Detect which cell encompasses the target text, then output its [X, Y] center coordinate. 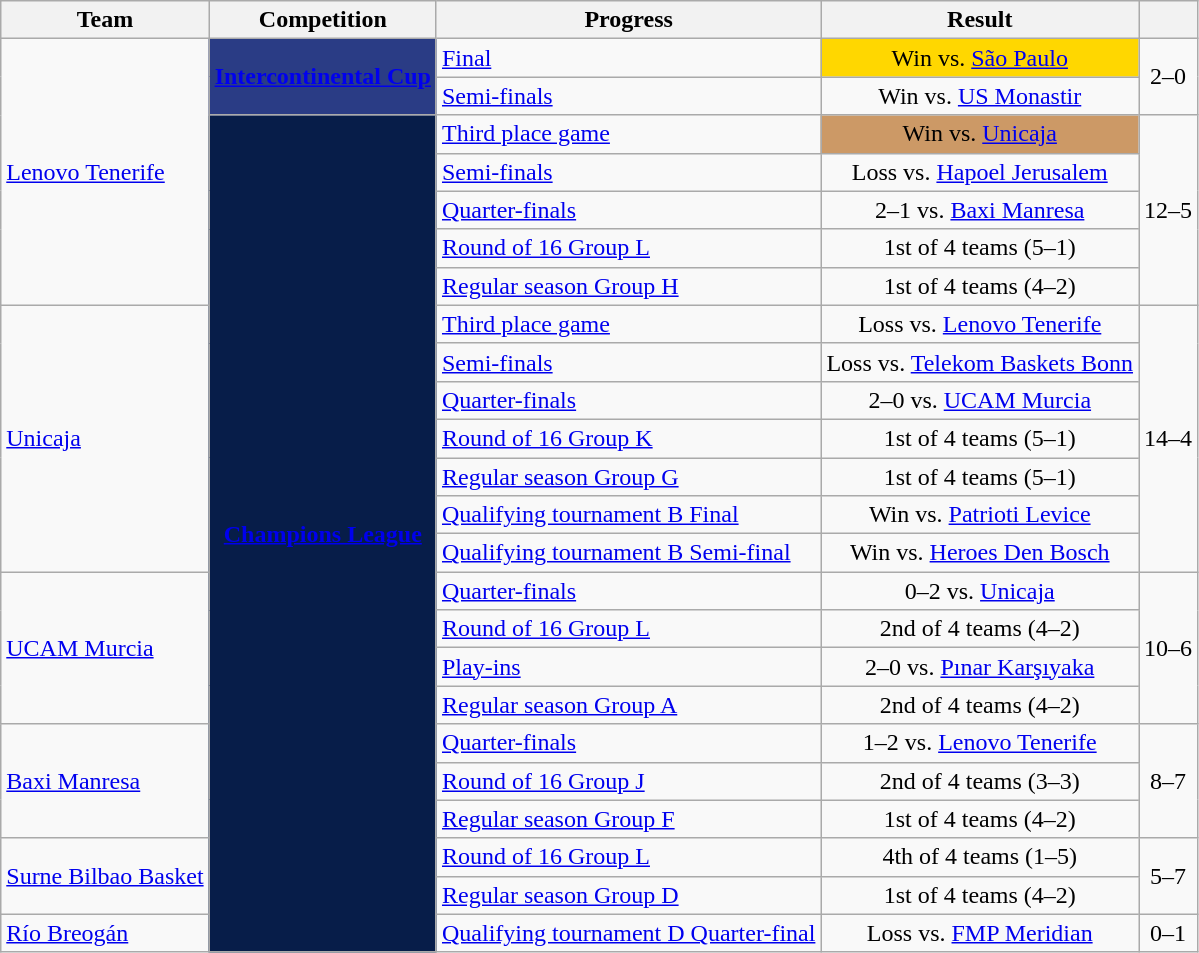
Win vs. US Monastir [980, 96]
Río Breogán [105, 933]
Loss vs. FMP Meridian [980, 933]
Team [105, 20]
Intercontinental Cup [322, 77]
Round of 16 Group K [628, 438]
Qualifying tournament B Final [628, 515]
Regular season Group G [628, 477]
Loss vs. Telekom Baskets Bonn [980, 362]
10–6 [1168, 648]
4th of 4 teams (1–5) [980, 857]
0–2 vs. Unicaja [980, 591]
Champions League [322, 534]
2–1 vs. Baxi Manresa [980, 210]
Loss vs. Lenovo Tenerife [980, 324]
Progress [628, 20]
8–7 [1168, 781]
Regular season Group F [628, 819]
12–5 [1168, 210]
Play-ins [628, 667]
5–7 [1168, 876]
Regular season Group D [628, 895]
Win vs. São Paulo [980, 58]
Competition [322, 20]
Unicaja [105, 438]
2–0 vs. Pınar Karşıyaka [980, 667]
Regular season Group A [628, 705]
Baxi Manresa [105, 781]
Result [980, 20]
Loss vs. Hapoel Jerusalem [980, 172]
0–1 [1168, 933]
Regular season Group H [628, 286]
Qualifying tournament D Quarter-final [628, 933]
1–2 vs. Lenovo Tenerife [980, 743]
Win vs. Unicaja [980, 134]
Win vs. Heroes Den Bosch [980, 553]
Surne Bilbao Basket [105, 876]
14–4 [1168, 438]
Final [628, 58]
Qualifying tournament B Semi-final [628, 553]
Round of 16 Group J [628, 781]
2–0 vs. UCAM Murcia [980, 400]
2nd of 4 teams (3–3) [980, 781]
UCAM Murcia [105, 648]
Win vs. Patrioti Levice [980, 515]
2–0 [1168, 77]
Lenovo Tenerife [105, 172]
